Output the [X, Y] coordinate of the center of the cell containing the given text.  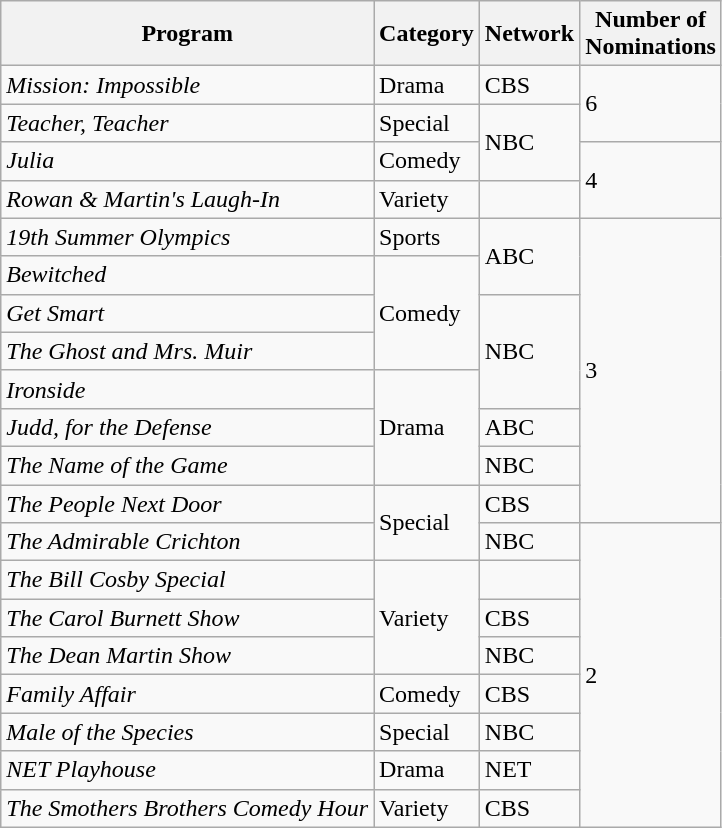
Category [427, 34]
Ironside [188, 389]
Teacher, Teacher [188, 123]
The People Next Door [188, 503]
4 [651, 180]
3 [651, 370]
19th Summer Olympics [188, 237]
NET Playhouse [188, 770]
The Name of the Game [188, 465]
Sports [427, 237]
Mission: Impossible [188, 85]
Program [188, 34]
Get Smart [188, 313]
Rowan & Martin's Laugh-In [188, 199]
Number ofNominations [651, 34]
Judd, for the Defense [188, 427]
The Smothers Brothers Comedy Hour [188, 808]
2 [651, 675]
The Admirable Crichton [188, 542]
Julia [188, 161]
6 [651, 104]
Male of the Species [188, 732]
The Ghost and Mrs. Muir [188, 351]
Bewitched [188, 275]
NET [529, 770]
The Bill Cosby Special [188, 580]
The Carol Burnett Show [188, 618]
The Dean Martin Show [188, 656]
Network [529, 34]
Family Affair [188, 694]
